From the cell containing the given text, extract its center point as (X, Y) coordinate. 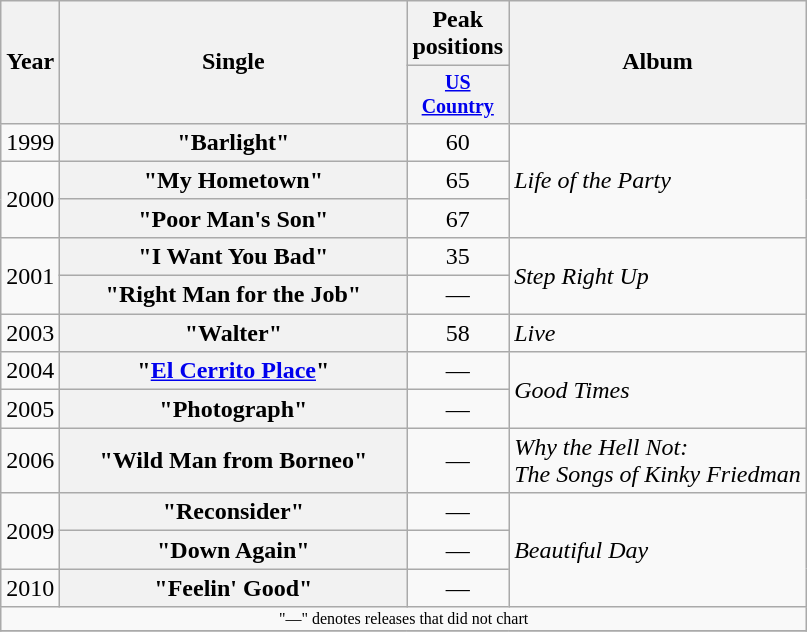
2006 (30, 460)
Life of the Party (658, 180)
"I Want You Bad" (234, 256)
2010 (30, 588)
Year (30, 62)
"—" denotes releases that did not chart (404, 619)
2005 (30, 409)
Album (658, 62)
"El Cerrito Place" (234, 371)
"Wild Man from Borneo" (234, 460)
2000 (30, 199)
"My Hometown" (234, 180)
65 (458, 180)
"Photograph" (234, 409)
Single (234, 62)
Live (658, 333)
"Reconsider" (234, 512)
"Feelin' Good" (234, 588)
Step Right Up (658, 275)
1999 (30, 142)
Peak positions (458, 34)
Why the Hell Not:The Songs of Kinky Friedman (658, 460)
"Poor Man's Son" (234, 218)
35 (458, 256)
2001 (30, 275)
2004 (30, 371)
2003 (30, 333)
Good Times (658, 390)
Beautiful Day (658, 550)
"Down Again" (234, 550)
2009 (30, 531)
60 (458, 142)
"Barlight" (234, 142)
67 (458, 218)
US Country (458, 94)
"Right Man for the Job" (234, 295)
"Walter" (234, 333)
58 (458, 333)
